Identify which cell holds the provided text, then report its [x, y] central coordinate. 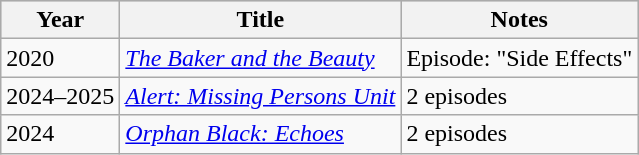
Year [60, 20]
Orphan Black: Echoes [260, 134]
Episode: "Side Effects" [520, 58]
Alert: Missing Persons Unit [260, 96]
The Baker and the Beauty [260, 58]
Title [260, 20]
2024–2025 [60, 96]
2020 [60, 58]
Notes [520, 20]
2024 [60, 134]
